Output the [x, y] coordinate of the center of the cell containing the given text.  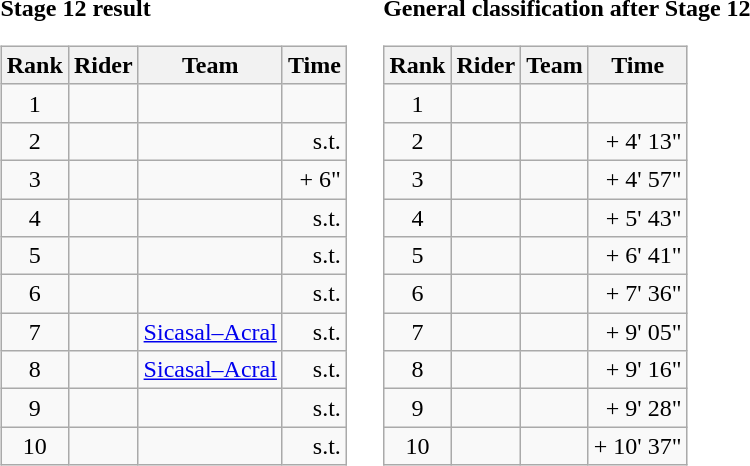
+ 6" [314, 179]
+ 9' 28" [638, 408]
+ 9' 16" [638, 370]
+ 4' 57" [638, 179]
+ 6' 41" [638, 256]
+ 4' 13" [638, 141]
+ 10' 37" [638, 446]
+ 9' 05" [638, 332]
+ 5' 43" [638, 217]
+ 7' 36" [638, 294]
